Return (X, Y) of the center of cell containing provided text 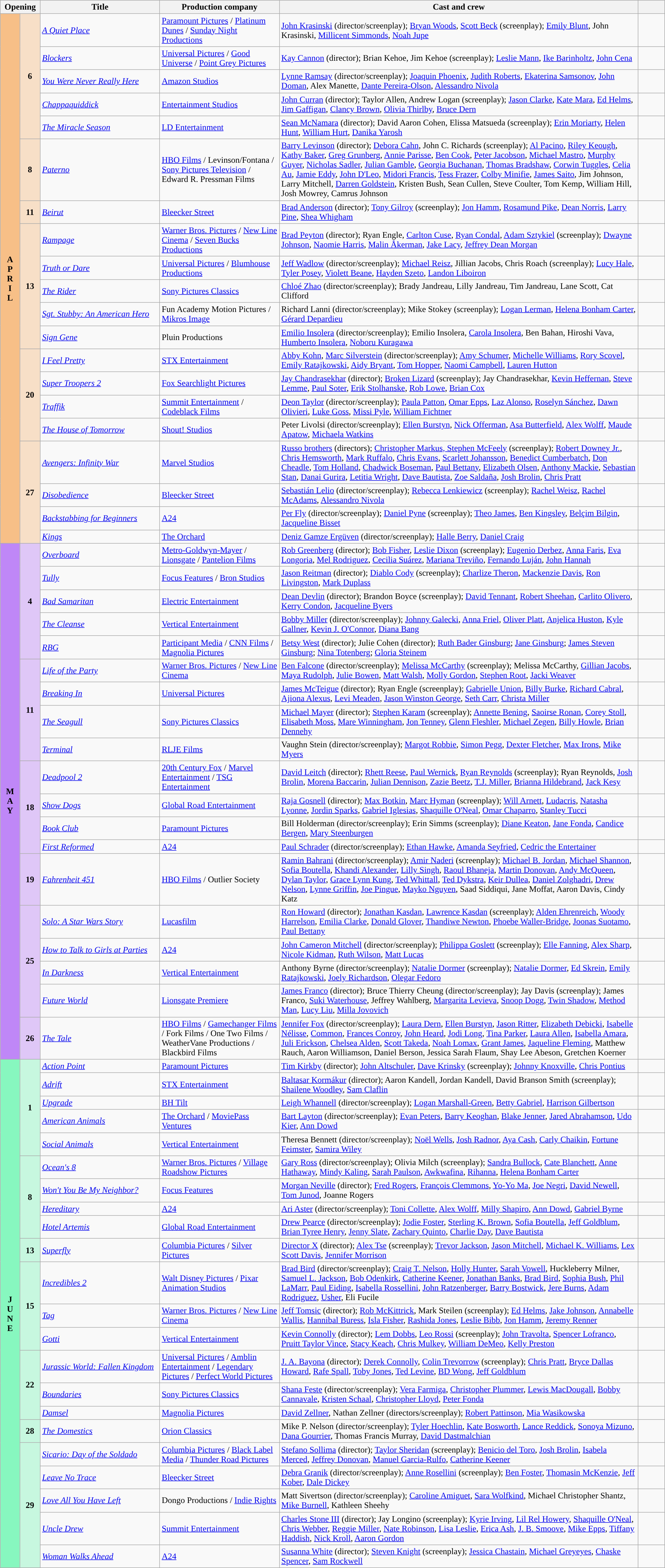
John Cameron Mitchell (director/screenplay); Philippa Goslett (screenplay); Elle Fanning, Alex Sharp, Nicole Kidman, Ruth Wilson, Matt Lucas (459, 949)
Jurassic World: Fallen Kingdom (100, 1367)
MAY (10, 801)
The Rider (100, 291)
Paterno (100, 170)
Title (100, 7)
In Darkness (100, 973)
APRIL (10, 279)
Deniz Gamze Ergüven (director/screenplay); Halle Berry, Daniel Craig (459, 537)
The Orchard (220, 537)
John Krasinski (director/screenplay); Bryan Woods, Scott Beck (screenplay); Emily Blunt, John Krasinski, Millicent Simmonds, Noah Jupe (459, 30)
29 (30, 1505)
JUNE (10, 1313)
6 (30, 76)
The House of Tomorrow (100, 430)
Boundaries (100, 1394)
22 (30, 1385)
Dongo Productions / Indie Rights (220, 1500)
RBG (100, 647)
Peter Livolsi (director/screenplay); Ellen Burstyn, Nick Offerman, Asa Butterfield, Alex Wolff, Maude Apatow, Michaela Watkins (459, 430)
Tag (100, 1315)
RLJE Films (220, 750)
Summit Entertainment / Codeblack Films (220, 406)
Warner Bros. Pictures / Village Roadshow Pictures (220, 1168)
Truth or Dare (100, 268)
Sicario: Day of the Soldado (100, 1454)
19 (30, 879)
Entertainment Studios (220, 104)
Rampage (100, 240)
The Orchard / MoviePass Ventures (220, 1121)
Deon Taylor (director/screenplay); Paula Patton, Omar Epps, Laz Alonso, Roselyn Sánchez, Dawn Olivieri, Luke Goss, Missi Pyle, William Fichtner (459, 406)
HBO Films / Levinson/Fontana / Sony Pictures Television / Edward R. Pressman Films (220, 170)
Cast and crew (459, 7)
Fox Searchlight Pictures (220, 384)
Kings (100, 537)
Fun Academy Motion Pictures / Mikros Image (220, 314)
Lionsgate Premiere (220, 1001)
Ari Aster (director/screenplay); Toni Collette, Alex Wolff, Milly Shapiro, Ann Dowd, Gabriel Byrne (459, 1209)
Magnolia Pictures (220, 1413)
How to Talk to Girls at Parties (100, 949)
HBO Films / Gamechanger Films / Fork Films / One Two Films / WeatherVane Productions / Blackbird Films (220, 1038)
Action Point (100, 1066)
Focus Features (220, 1190)
15 (30, 1306)
Anthony Byrne (director/screenplay); Natalie Dormer (screenplay); Natalie Dormer, Ed Skrein, Emily Ratajkowski, Joely Richardson, Olegar Fedoro (459, 973)
Vaughn Stein (director/screenplay); Margot Robbie, Simon Pegg, Dexter Fletcher, Max Irons, Mike Myers (459, 750)
Paramount Pictures / Platinum Dunes / Sunday Night Productions (220, 30)
Hereditary (100, 1209)
Chloé Zhao (director/screenplay); Brady Jandreau, Lilly Jandreau, Tim Jandreau, Lane Scott, Cat Clifford (459, 291)
Universal Pictures / Amblin Entertainment / Legendary Pictures / Perfect World Pictures (220, 1367)
Adrift (100, 1084)
Beirut (100, 212)
Warner Bros. Pictures / New Line Cinema / Seven Bucks Productions (220, 240)
Morgan Neville (director); Fred Rogers, François Clemmons, Yo-Yo Ma, Joe Negri, David Newell, Tom Junod, Joanne Rogers (459, 1190)
Amazon Studios (220, 81)
Leave No Trace (100, 1477)
HBO Films / Outlier Society (220, 879)
Universal Pictures (220, 694)
Summit Entertainment (220, 1529)
26 (30, 1038)
Director X (director); Alex Tse (screenplay); Trevor Jackson, Jason Mitchell, Michael K. Williams, Lex Scott Davis, Jennifer Morrison (459, 1250)
I Feel Pretty (100, 360)
28 (30, 1431)
Participant Media / CNN Films / Magnolia Pictures (220, 647)
Sign Gene (100, 337)
Sgt. Stubby: An American Hero (100, 314)
The Domestics (100, 1431)
Matt Sivertson (director/screenplay); Caroline Amiguet, Sara Wolfkind, Michael Christopher Shantz, Mike Burnell, Kathleen Sheehy (459, 1500)
Walt Disney Pictures / Pixar Animation Studios (220, 1283)
Universal Pictures / Blumhouse Productions (220, 268)
Avengers: Infinity War (100, 463)
18 (30, 807)
Super Troopers 2 (100, 384)
Theresa Bennett (director/screenplay); Noël Wells, Josh Radnor, Aya Cash, Carly Chaikin, Fortune Feimster, Samira Wiley (459, 1144)
Sebastián Lelio (director/screenplay); Rebecca Lenkiewicz (screenplay); Rachel Weisz, Rachel McAdams, Alessandro Nivola (459, 495)
Emilio Insolera (director/screenplay); Emilio Insolera, Carola Insolera, Ben Bahan, Hiroshi Vava, Humberto Insolera, Noboru Kuragawa (459, 337)
Superfly (100, 1250)
Baltasar Kormákur (director); Aaron Kandell, Jordan Kandell, David Branson Smith (screenplay); Shailene Woodley, Sam Claflin (459, 1084)
Show Dogs (100, 805)
Overboard (100, 555)
The Miracle Season (100, 127)
Terminal (100, 750)
Dean Devlin (director); Brandon Boyce (screenplay); David Tennant, Robert Sheehan, Carlito Olivero, Kerry Condon, Jacqueline Byers (459, 601)
First Reformed (100, 847)
Hotel Artemis (100, 1227)
Won't You Be My Neighbor? (100, 1190)
Production company (220, 7)
4 (30, 601)
Bart Layton (director/screenplay); Evan Peters, Barry Keoghan, Blake Jenner, Jared Abrahamson, Udo Kier, Ann Dowd (459, 1121)
Solo: A Star Wars Story (100, 922)
Metro-Goldwyn-Mayer / Lionsgate / Pantelion Films (220, 555)
The Cleanse (100, 624)
Chappaquiddick (100, 104)
Traffik (100, 406)
Book Club (100, 829)
The Seagull (100, 721)
Tully (100, 578)
20th Century Fox / Marvel Entertainment / TSG Entertainment (220, 777)
Electric Entertainment (220, 601)
Lucasfilm (220, 922)
Debra Granik (director/screenplay); Anne Rosellini (screenplay); Ben Foster, Thomasin McKenzie, Jeff Kober, Dale Dickey (459, 1477)
Backstabbing for Beginners (100, 518)
LD Entertainment (220, 127)
Future World (100, 1001)
Deadpool 2 (100, 777)
25 (30, 961)
Bad Samaritan (100, 601)
Love All You Have Left (100, 1500)
Columbia Pictures / Black Label Media / Thunder Road Pictures (220, 1454)
20 (30, 395)
Upgrade (100, 1103)
Tim Kirkby (director); John Altschuler, Dave Krinsky (screenplay); Johnny Knoxville, Chris Pontius (459, 1066)
You Were Never Really Here (100, 81)
Leigh Whannell (director/screenplay); Logan Marshall-Green, Betty Gabriel, Harrison Gilbertson (459, 1103)
Uncle Drew (100, 1529)
Kay Cannon (director); Brian Kehoe, Jim Kehoe (screenplay); Leslie Mann, Ike Barinholtz, John Cena (459, 58)
BH Tilt (220, 1103)
Opening (20, 7)
Bill Holderman (director/screenplay); Erin Simms (screenplay); Diane Keaton, Jane Fonda, Candice Bergen, Mary Steenburgen (459, 829)
Woman Walks Ahead (100, 1556)
Brad Anderson (director); Tony Gilroy (screenplay); Jon Hamm, Rosamund Pike, Dean Norris, Larry Pine, Shea Whigham (459, 212)
Social Animals (100, 1144)
Life of the Party (100, 670)
Betsy West (director); Julie Cohen (director); Ruth Bader Ginsburg; Jane Ginsburg; James Steven Ginsburg; Nina Totenberg; Gloria Steinem (459, 647)
Richard Lanni (director/screenplay); Mike Stokey (screenplay); Logan Lerman, Helena Bonham Carter, Gérard Depardieu (459, 314)
Ocean's 8 (100, 1168)
Fahrenheit 451 (100, 879)
Incredibles 2 (100, 1283)
Focus Features / Bron Studios (220, 578)
Jason Reitman (director); Diablo Cody (screenplay); Charlize Theron, Mackenzie Davis, Ron Livingston, Mark Duplass (459, 578)
The Tale (100, 1038)
27 (30, 492)
Shout! Studios (220, 430)
Susanna White (director); Steven Knight (screenplay); Jessica Chastain, Michael Greyeyes, Chaske Spencer, Sam Rockwell (459, 1556)
Pluin Productions (220, 337)
David Zellner, Nathan Zellner (directors/screenplay); Robert Pattinson, Mia Wasikowska (459, 1413)
Bobby Miller (director/screenplay); Johnny Galecki, Anna Friel, Oliver Platt, Anjelica Huston, Kyle Gallner, Kevin J. O'Connor, Diana Bang (459, 624)
American Animals (100, 1121)
Paul Schrader (director/screenplay); Ethan Hawke, Amanda Seyfried, Cedric the Entertainer (459, 847)
Blockers (100, 58)
Universal Pictures / Good Universe / Point Grey Pictures (220, 58)
A Quiet Place (100, 30)
Disobedience (100, 495)
Marvel Studios (220, 463)
Damsel (100, 1413)
Sean McNamara (director); David Aaron Cohen, Elissa Matsueda (screenplay); Erin Moriarty, Helen Hunt, William Hurt, Danika Yarosh (459, 127)
1 (30, 1107)
Columbia Pictures / Silver Pictures (220, 1250)
Gotti (100, 1339)
Orion Classics (220, 1431)
Breaking In (100, 694)
Per Fly (director/screenplay); Daniel Pyne (screenplay); Theo James, Ben Kingsley, Belçim Bilgin, Jacqueline Bisset (459, 518)
